Provide the [x, y] coordinate of the cell's center where the given text is located.  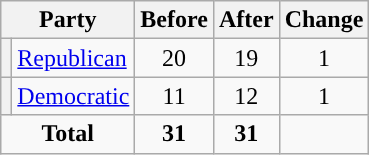
Before [174, 20]
Party [68, 20]
After [246, 20]
Democratic [74, 96]
12 [246, 96]
11 [174, 96]
Total [68, 134]
19 [246, 58]
Republican [74, 58]
20 [174, 58]
Change [324, 20]
